Find where the given text appears and provide that cell's center as [X, Y] coordinate. 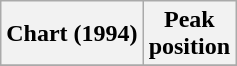
Chart (1994) [72, 34]
Peakposition [189, 34]
